For the text-containing cell, return its midpoint in (X, Y) coordinate format. 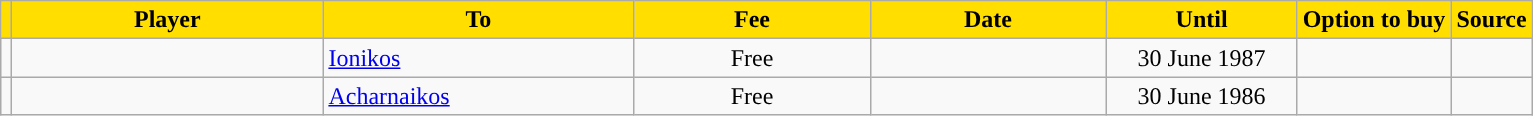
Fee (752, 20)
Option to buy (1374, 20)
30 June 1986 (1202, 96)
Date (988, 20)
30 June 1987 (1202, 58)
Player (168, 20)
Source (1492, 20)
Until (1202, 20)
Acharnaikos (478, 96)
To (478, 20)
Ionikos (478, 58)
